Locate the cell with the specified text and output its (x, y) center coordinate. 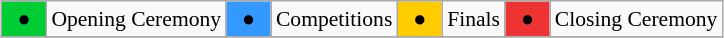
Closing Ceremony (636, 19)
Opening Ceremony (136, 19)
Competitions (334, 19)
Finals (474, 19)
